Return the (x, y) coordinate for the center point of the cell that contains the specified text.  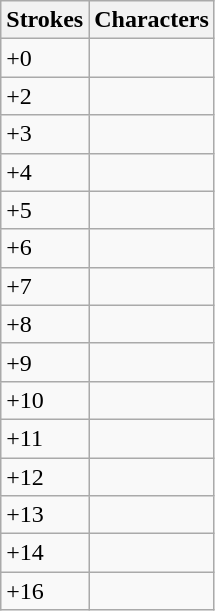
Strokes (45, 20)
+0 (45, 58)
+11 (45, 438)
+7 (45, 286)
Characters (152, 20)
+10 (45, 400)
+12 (45, 477)
+14 (45, 553)
+2 (45, 96)
+6 (45, 248)
+9 (45, 362)
+16 (45, 591)
+13 (45, 515)
+8 (45, 324)
+4 (45, 172)
+3 (45, 134)
+5 (45, 210)
